Search for the cell housing the specified text and yield its [X, Y] center coordinate. 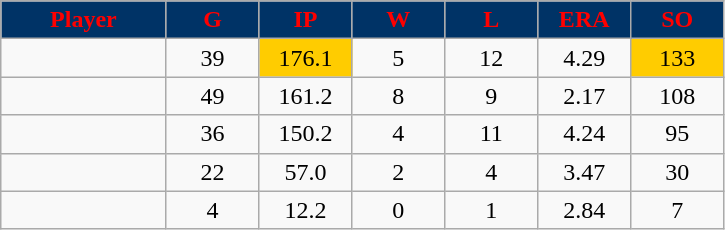
1 [492, 210]
2.17 [584, 96]
0 [398, 210]
95 [678, 134]
9 [492, 96]
4.29 [584, 58]
2 [398, 172]
SO [678, 20]
176.1 [306, 58]
108 [678, 96]
5 [398, 58]
39 [212, 58]
11 [492, 134]
161.2 [306, 96]
30 [678, 172]
150.2 [306, 134]
4.24 [584, 134]
ERA [584, 20]
8 [398, 96]
G [212, 20]
Player [84, 20]
22 [212, 172]
7 [678, 210]
133 [678, 58]
L [492, 20]
12 [492, 58]
2.84 [584, 210]
3.47 [584, 172]
57.0 [306, 172]
IP [306, 20]
49 [212, 96]
36 [212, 134]
W [398, 20]
12.2 [306, 210]
